Extract the [X, Y] coordinate from the center of the cell holding the provided text.  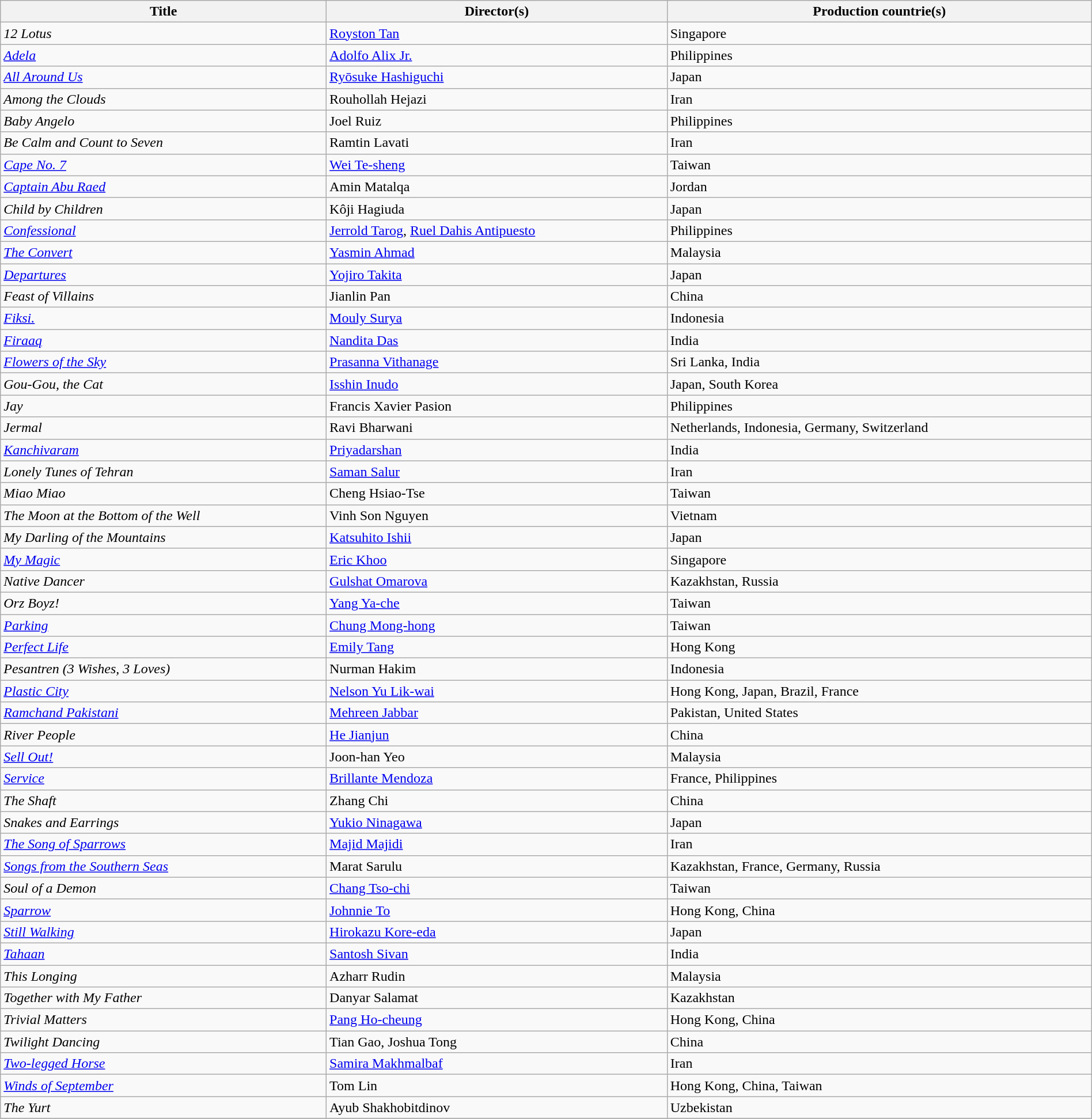
Baby Angelo [164, 121]
Vinh Son Nguyen [497, 515]
Tom Lin [497, 1086]
Sparrow [164, 910]
Parking [164, 625]
Flowers of the Sky [164, 362]
Kanchivaram [164, 450]
My Darling of the Mountains [164, 537]
Fiksi. [164, 318]
Cheng Hsiao-Tse [497, 494]
Gou-Gou, the Cat [164, 384]
Yasmin Ahmad [497, 252]
The Yurt [164, 1107]
Songs from the Southern Seas [164, 866]
Orz Boyz! [164, 603]
Trivial Matters [164, 1020]
All Around Us [164, 77]
Nurman Hakim [497, 669]
Ayub Shakhobitdinov [497, 1107]
Azharr Rudin [497, 976]
Plastic City [164, 691]
Jay [164, 406]
Samira Makhmalbaf [497, 1064]
Kazakhstan, Russia [879, 581]
Joel Ruiz [497, 121]
12 Lotus [164, 33]
Uzbekistan [879, 1107]
Yukio Ninagawa [497, 822]
Miao Miao [164, 494]
Priyadarshan [497, 450]
Jermal [164, 428]
Majid Majidi [497, 844]
Director(s) [497, 12]
Joon-han Yeo [497, 757]
Together with My Father [164, 998]
Adolfo Alix Jr. [497, 55]
Ryōsuke Hashiguchi [497, 77]
Hong Kong [879, 647]
Service [164, 779]
Perfect Life [164, 647]
Tahaan [164, 954]
Marat Sarulu [497, 866]
Zhang Chi [497, 801]
Pang Ho-cheung [497, 1020]
Two-legged Horse [164, 1064]
Jerrold Tarog, Ruel Dahis Antipuesto [497, 230]
Child by Children [164, 208]
Yang Ya-che [497, 603]
Firaaq [164, 340]
Yojiro Takita [497, 275]
Ravi Bharwani [497, 428]
Chung Mong-hong [497, 625]
Amin Matalqa [497, 187]
He Jianjun [497, 735]
Isshin Inudo [497, 384]
Emily Tang [497, 647]
Confessional [164, 230]
Pesantren (3 Wishes, 3 Loves) [164, 669]
Rouhollah Hejazi [497, 99]
Francis Xavier Pasion [497, 406]
Kazakhstan [879, 998]
Lonely Tunes of Tehran [164, 472]
Japan, South Korea [879, 384]
Still Walking [164, 932]
Royston Tan [497, 33]
Be Calm and Count to Seven [164, 143]
Jordan [879, 187]
Snakes and Earrings [164, 822]
Title [164, 12]
Winds of September [164, 1086]
Santosh Sivan [497, 954]
The Shaft [164, 801]
Nandita Das [497, 340]
Mehreen Jabbar [497, 713]
Danyar Salamat [497, 998]
France, Philippines [879, 779]
Saman Salur [497, 472]
Katsuhito Ishii [497, 537]
Production countrie(s) [879, 12]
Ramchand Pakistani [164, 713]
The Song of Sparrows [164, 844]
River People [164, 735]
Netherlands, Indonesia, Germany, Switzerland [879, 428]
Tian Gao, Joshua Tong [497, 1042]
Twilight Dancing [164, 1042]
Nelson Yu Lik-wai [497, 691]
Hong Kong, Japan, Brazil, France [879, 691]
Jianlin Pan [497, 297]
Pakistan, United States [879, 713]
The Convert [164, 252]
Hirokazu Kore-eda [497, 932]
Native Dancer [164, 581]
Captain Abu Raed [164, 187]
Johnnie To [497, 910]
Soul of a Demon [164, 888]
Gulshat Omarova [497, 581]
Feast of Villains [164, 297]
Ramtin Lavati [497, 143]
Cape No. 7 [164, 165]
Sell Out! [164, 757]
The Moon at the Bottom of the Well [164, 515]
Eric Khoo [497, 559]
My Magic [164, 559]
Brillante Mendoza [497, 779]
Wei Te-sheng [497, 165]
Adela [164, 55]
Mouly Surya [497, 318]
Kazakhstan, France, Germany, Russia [879, 866]
Kôji Hagiuda [497, 208]
Hong Kong, China, Taiwan [879, 1086]
Departures [164, 275]
Sri Lanka, India [879, 362]
Prasanna Vithanage [497, 362]
Chang Tso-chi [497, 888]
Among the Clouds [164, 99]
This Longing [164, 976]
Vietnam [879, 515]
